Locate the cell with the specified text and output its (X, Y) center coordinate. 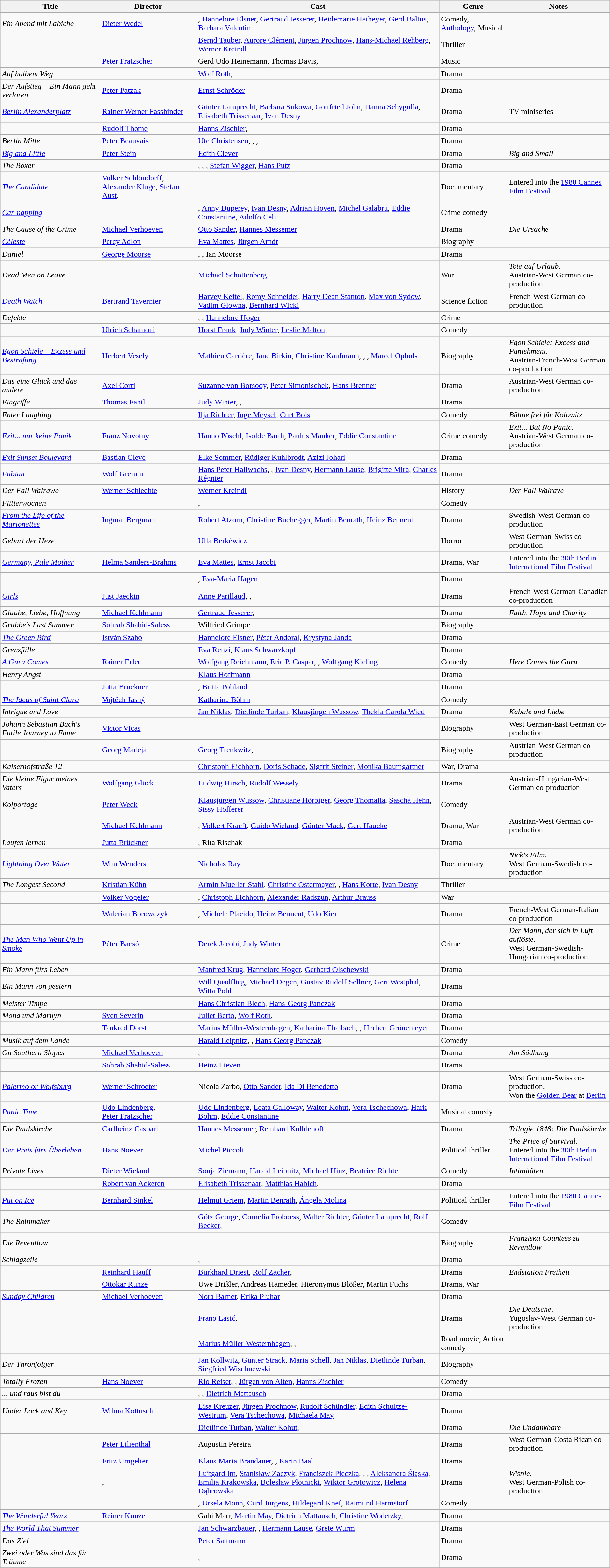
Klausjürgen Wussow, Christiane Hörbiger, Georg Thomalla, Sascha Hehn, Sissy Höfferer (318, 804)
The Boxer (50, 165)
Ernst Schröder (318, 91)
Horst Frank, Judy Winter, Leslie Malton, (318, 330)
Fabian (50, 473)
Der Preis fürs Überleben (50, 1150)
Bühne frei für Kolowitz (559, 415)
Trilogie 1848: Die Paulskirche (559, 1129)
Katharina Böhm (318, 699)
Die Paulskirche (50, 1129)
French-West German-Italian co-production (559, 914)
Austrian-Hungarian-West German co-production (559, 784)
Heinz Lieven (318, 1065)
Notes (559, 7)
Ludwig Hirsch, Rudolf Wessely (318, 784)
Wilfried Grimpe (318, 625)
Sven Severin (148, 1015)
Die Undankbare (559, 1427)
Ein Mann fürs Leben (50, 969)
Georg Trenkwitz, (318, 750)
Eva Mattes, Ernst Jacobi (318, 562)
Marius Müller-Westernhagen, Katharina Thalbach, , Herbert Grönemeyer (318, 1028)
French-West German-Canadian co-production (559, 596)
Dieter Wieland (148, 1171)
Die kleine Figur meines Vaters (50, 784)
, Michele Placido, Heinz Bennent, Udo Kier (318, 914)
Klaus Hoffmann (318, 674)
Wolfgang Glück (148, 784)
Hannelore Elsner, Péter Andorai, Krystyna Janda (318, 637)
Panic Time (50, 1112)
Wiśnie. West German-Polish co-production (559, 1482)
The Candidate (50, 187)
Mona und Marilyn (50, 1015)
Big and Small (559, 153)
George Moorse (148, 254)
Private Lives (50, 1171)
Christoph Eichhorn, Doris Schade, Sigfrit Steiner, Monika Baumgartner (318, 767)
Peter Beauvais (148, 141)
Kristian Kühn (148, 885)
Das Ziel (50, 1540)
Frano Lasić, (318, 1318)
A Guru Comes (50, 662)
Big and Little (50, 153)
Intimitäten (559, 1171)
Harvey Keitel, Romy Schneider, Harry Dean Stanton, Max von Sydow, Vadim Glowna, Bernhard Wicki (318, 301)
Victor Vicas (148, 728)
Kaiserhofstraße 12 (50, 767)
Peter Patzak (148, 91)
Hans Christian Blech, Hans-Georg Panczak (318, 1003)
Georg Madeja (148, 750)
, , , Stefan Wigger, Hans Putz (318, 165)
TV miniseries (559, 111)
Am Südhang (559, 1053)
Michael Schottenberg (318, 275)
Endstation Freiheit (559, 1272)
Wolfgang Reichmann, Eric P. Caspar, , Wolfgang Kieling (318, 662)
Tote auf Urlaub. Austrian-West German co-production (559, 275)
, Eva-Maria Hagen (318, 579)
Udo Lindenberg, Leata Galloway, Walter Kohut, Vera Tschechowa, Hark Bohm, Eddie Constantine (318, 1112)
Title (50, 7)
Flitterwochen (50, 503)
Peter Weck (148, 804)
Meister Timpe (50, 1003)
West German-Swiss co-production (559, 541)
Berlin Alexanderplatz (50, 111)
Reiner Kunze (148, 1516)
Kabale und Liebe (559, 712)
Faith, Hope and Charity (559, 613)
Horror (473, 541)
Car-napping (50, 212)
Jan Kollwitz, Günter Strack, Maria Schell, Jan Niklas, Dietlinde Turban, Siegfried Wischnewski (318, 1364)
Hanns Zischler, (318, 128)
Der Mann, der sich in Luft auflöste. West German-Swedish-Hungarian co-production (559, 944)
On Southern Slopes (50, 1053)
Music (473, 61)
Science fiction (473, 301)
Eingriffe (50, 402)
Nick's Film. West German-Swedish co-production (559, 864)
Vojtěch Jasný (148, 699)
, , Ian Moorse (318, 254)
Volker Vogeler (148, 897)
Das eine Glück und das andere (50, 386)
Swedish-West German co-production (559, 520)
Under Lock and Key (50, 1411)
Eva Mattes, Jürgen Arndt (318, 242)
Péter Bacsó (148, 944)
Sunday Children (50, 1296)
Céleste (50, 242)
Just Jaeckin (148, 596)
Harald Leipnitz, , Hans-Georg Panczak (318, 1040)
, Christoph Eichhorn, Alexander Radszun, Arthur Brauss (318, 897)
Götz George, Cornelia Froboess, Walter Richter, Günter Lamprecht, Rolf Becker, (318, 1221)
, Ursela Monn, Curd Jürgens, Hildegard Knef, Raimund Harmstorf (318, 1503)
Tankred Dorst (148, 1028)
Hannes Messemer, Reinhard Kolldehoff (318, 1129)
, Anny Duperey, Ivan Desny, Adrian Hoven, Michel Galabru, Eddie Constantine, Adolfo Celi (318, 212)
Egon Schiele – Exzess und Bestrafung (50, 356)
Defekte (50, 318)
Peter Sattmann (318, 1540)
Road movie, Action comedy (473, 1344)
Rainer Werner Fassbinder (148, 111)
Nicola Zarbo, Otto Sander, Ida Di Benedetto (318, 1086)
Gabi Marr, Martin May, Dietrich Mattausch, Christine Wodetzky, (318, 1516)
Jan Niklas, Dietlinde Turban, Klausjürgen Wussow, Thekla Carola Wied (318, 712)
Luitgard Im, Stanisław Zaczyk, Franciszek Pieczka, , , Aleksandra Śląska, Emilia Krakowska, Bolesław Płotnicki, Wiktor Grotowicz, Helena Dąbrowska (318, 1482)
Elke Sommer, Rüdiger Kuhlbrodt, Azizi Johari (318, 457)
Bertrand Tavernier (148, 301)
Ulrich Schamoni (148, 330)
, Hannelore Elsner, Gertraud Jesserer, Heidemarie Hatheyer, Gerd Baltus, Barbara Valentin (318, 23)
Ein Mann von gestern (50, 986)
Werner Schlechte (148, 490)
Thomas Fantl (148, 402)
The Rainmaker (50, 1221)
Robert Atzorn, Christine Buchegger, Martin Benrath, Heinz Bennent (318, 520)
Jan Schwarzbauer, , Hermann Lause, Grete Wurm (318, 1528)
Exit... But No Panic. Austrian-West German co-production (559, 436)
Death Watch (50, 301)
Udo Lindenberg, Peter Fratzscher (148, 1112)
Edith Clever (318, 153)
Derek Jacobi, Judy Winter (318, 944)
Grenzfälle (50, 650)
Berlin Mitte (50, 141)
The World That Summer (50, 1528)
Burkhard Driest, Rolf Zacher, (318, 1272)
Manfred Krug, Hannelore Hoger, Gerhard Olschewski (318, 969)
Robert van Ackeren (148, 1183)
Der Fall Walrawe (50, 490)
From the Life of the Marionettes (50, 520)
Enter Laughing (50, 415)
Volker Schlöndorff, Alexander Kluge, Stefan Aust, (148, 187)
Percy Adlon (148, 242)
Klaus Maria Brandauer, , Karin Baal (318, 1461)
Dead Men on Leave (50, 275)
Ilja Richter, Inge Meysel, Curt Bois (318, 415)
The Price of Survival. Entered into the 30th Berlin International Film Festival (559, 1150)
Ute Christensen, , , (318, 141)
Nora Barner, Erika Pluhar (318, 1296)
István Szabó (148, 637)
Ein Abend mit Labiche (50, 23)
Fritz Umgelter (148, 1461)
Exit Sunset Boulevard (50, 457)
Helmut Griem, Martin Benrath, Ángela Molina (318, 1200)
Lisa Kreuzer, Jürgen Prochnow, Rudolf Schündler, Edith Schultze-Westrum, Vera Tschechowa, Michaela May (318, 1411)
Hanno Pöschl, Isolde Barth, Paulus Manker, Eddie Constantine (318, 436)
Palermo or Wolfsburg (50, 1086)
Grabbe's Last Summer (50, 625)
The Man Who Went Up in Smoke (50, 944)
Exit... nur keine Panik (50, 436)
Der Thronfolger (50, 1364)
Egon Schiele: Excess and Punishment. Austrian-French-West German co-production (559, 356)
Auf halbem Weg (50, 74)
War, Drama (473, 767)
, , Hannelore Hoger (318, 318)
Suzanne von Borsody, Peter Simonischek, Hans Brenner (318, 386)
Augustin Pereira (318, 1444)
Laufen lernen (50, 842)
Put on Ice (50, 1200)
Judy Winter, , (318, 402)
West German-Costa Rican co-production (559, 1444)
Peter Stein (148, 153)
Die Reventlow (50, 1243)
Dieter Wedel (148, 23)
Ingmar Bergman (148, 520)
Bernhard Sinkel (148, 1200)
Rainer Erler (148, 662)
Juliet Berto, Wolf Roth, (318, 1015)
, , Dietrich Mattausch (318, 1394)
Sonja Ziemann, Harald Leipnitz, Michael Hinz, Beatrice Richter (318, 1171)
Werner Schroeter (148, 1086)
Ulla Berkéwicz (318, 541)
Bastian Clevé (148, 457)
Nicholas Ray (318, 864)
Zwei oder Was sind das für Träume (50, 1557)
French-West German co-production (559, 301)
Carlheinz Caspari (148, 1129)
West German-East German co-production (559, 728)
Glaube, Liebe, Hoffnung (50, 613)
The Longest Second (50, 885)
Die Ursache (559, 229)
The Green Bird (50, 637)
Uwe Drißler, Andreas Hameder, Hieronymus Blößer, Martin Fuchs (318, 1284)
Genre (473, 7)
Henry Angst (50, 674)
Rudolf Thome (148, 128)
Dietlinde Turban, Walter Kohut, (318, 1427)
Walerian Borowczyk (148, 914)
Kolportage (50, 804)
Schlagzeile (50, 1259)
Girls (50, 596)
Geburt der Hexe (50, 541)
Lightning Over Water (50, 864)
Bernd Tauber, Aurore Clément, Jürgen Prochnow, Hans-Michael Rehberg, Werner Kreindl (318, 44)
Eva Renzi, Klaus Schwarzkopf (318, 650)
Die Deutsche. Yugoslav-West German co-production (559, 1318)
Elisabeth Trissenaar, Matthias Habich, (318, 1183)
History (473, 490)
Ottokar Runze (148, 1284)
Totally Frozen (50, 1381)
Daniel (50, 254)
Cast (318, 7)
, Britta Pohland (318, 687)
Gertraud Jesserer, (318, 613)
Günter Lamprecht, Barbara Sukowa, Gottfried John, Hanna Schygulla, Elisabeth Trissenaar, Ivan Desny (318, 111)
Werner Kreindl (318, 490)
Axel Corti (148, 386)
Reinhard Hauff (148, 1272)
Musical comedy (473, 1112)
, Rita Rischak (318, 842)
Wim Wenders (148, 864)
Der Fall Walrave (559, 490)
Wilma Kottusch (148, 1411)
Michel Piccoli (318, 1150)
Gerd Udo Heinemann, Thomas Davis, (318, 61)
Wolf Gremm (148, 473)
Helma Sanders-Brahms (148, 562)
Peter Fratzscher (148, 61)
Wolf Roth, (318, 74)
Will Quadflieg, Michael Degen, Gustav Rudolf Sellner, Gert Westphal, Witta Pohl (318, 986)
Herbert Vesely (148, 356)
The Ideas of Saint Clara (50, 699)
Anne Parillaud, , (318, 596)
Johann Sebastian Bach's Futile Journey to Fame (50, 728)
Otto Sander, Hannes Messemer (318, 229)
Intrigue and Love (50, 712)
Marius Müller-Westernhagen, , (318, 1344)
... und raus bist du (50, 1394)
West German-Swiss co-production. Won the Golden Bear at Berlin (559, 1086)
Entered into the 30th Berlin International Film Festival (559, 562)
Comedy, Anthology, Musical (473, 23)
Franz Novotny (148, 436)
The Cause of the Crime (50, 229)
Peter Lilienthal (148, 1444)
Musik auf dem Lande (50, 1040)
Germany, Pale Mother (50, 562)
Rio Reiser, , Jürgen von Alten, Hanns Zischler (318, 1381)
Mathieu Carrière, Jane Birkin, Christine Kaufmann, , , Marcel Ophuls (318, 356)
, Volkert Kraeft, Guido Wieland, Günter Mack, Gert Haucke (318, 826)
Hans Peter Hallwachs, , Ivan Desny, Hermann Lause, Brigitte Mira, Charles Régnier (318, 473)
Der Aufstieg – Ein Mann geht verloren (50, 91)
Here Comes the Guru (559, 662)
Director (148, 7)
Armin Mueller-Stahl, Christine Ostermayer, , Hans Korte, Ivan Desny (318, 885)
Franziska Countess zu Reventlow (559, 1243)
The Wonderful Years (50, 1516)
